Return (X, Y) of the center of cell containing provided text 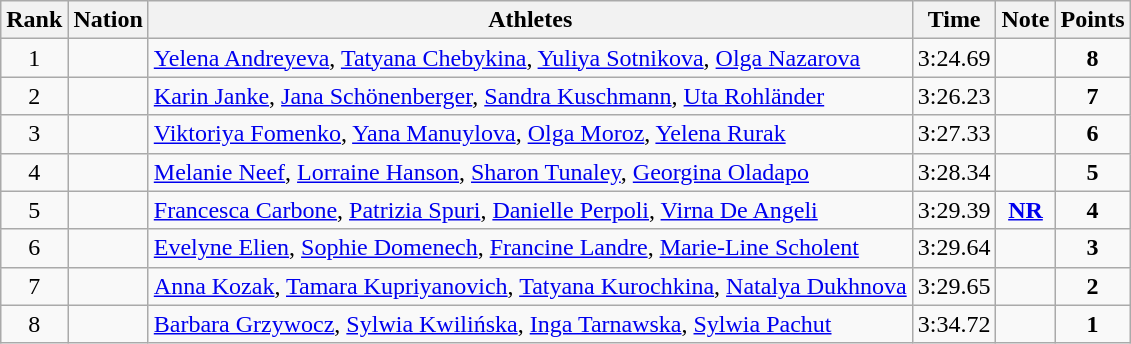
3:26.23 (954, 96)
3:27.33 (954, 134)
Athletes (530, 20)
Francesca Carbone, Patrizia Spuri, Danielle Perpoli, Virna De Angeli (530, 210)
Points (1092, 20)
3:28.34 (954, 172)
Time (954, 20)
Karin Janke, Jana Schönenberger, Sandra Kuschmann, Uta Rohländer (530, 96)
NR (1026, 210)
Rank (34, 20)
Yelena Andreyeva, Tatyana Chebykina, Yuliya Sotnikova, Olga Nazarova (530, 58)
3:29.64 (954, 248)
Melanie Neef, Lorraine Hanson, Sharon Tunaley, Georgina Oladapo (530, 172)
Evelyne Elien, Sophie Domenech, Francine Landre, Marie-Line Scholent (530, 248)
3:29.39 (954, 210)
Viktoriya Fomenko, Yana Manuylova, Olga Moroz, Yelena Rurak (530, 134)
Barbara Grzywocz, Sylwia Kwilińska, Inga Tarnawska, Sylwia Pachut (530, 324)
Note (1026, 20)
3:24.69 (954, 58)
3:29.65 (954, 286)
3:34.72 (954, 324)
Anna Kozak, Tamara Kupriyanovich, Tatyana Kurochkina, Natalya Dukhnova (530, 286)
Nation (108, 20)
